Scan for the cell matching the given text and deliver its (x, y) coordinate at center. 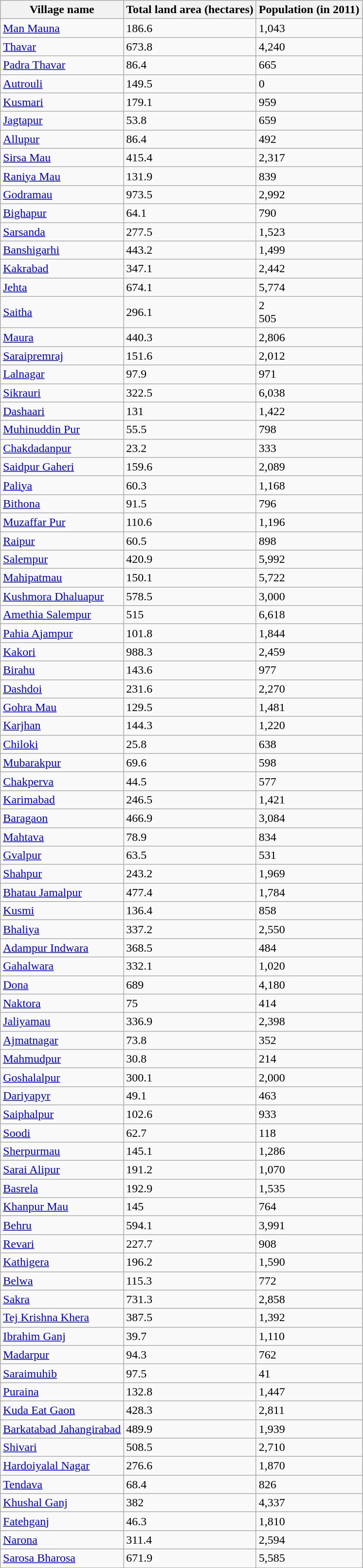
2,806 (309, 337)
64.1 (190, 213)
Bighapur (62, 213)
2,811 (309, 1410)
Salempur (62, 559)
332.1 (190, 966)
665 (309, 65)
Ajmatnagar (62, 1040)
908 (309, 1244)
Saidpur Gaheri (62, 467)
55.5 (190, 430)
110.6 (190, 522)
Barkatabad Jahangirabad (62, 1429)
1,110 (309, 1336)
44.5 (190, 781)
Chakperva (62, 781)
101.8 (190, 633)
Dashaari (62, 411)
Gohra Mau (62, 707)
973.5 (190, 194)
Muzaffar Pur (62, 522)
62.7 (190, 1133)
Dashdoi (62, 689)
352 (309, 1040)
531 (309, 855)
798 (309, 430)
2,459 (309, 652)
1,535 (309, 1188)
336.9 (190, 1022)
3,084 (309, 818)
977 (309, 670)
Sakra (62, 1299)
186.6 (190, 28)
Autrouli (62, 84)
Sherpurmau (62, 1151)
2,442 (309, 269)
Khanpur Mau (62, 1207)
131.9 (190, 176)
762 (309, 1355)
959 (309, 102)
440.3 (190, 337)
196.2 (190, 1262)
145 (190, 1207)
Chakdadanpur (62, 448)
144.3 (190, 726)
4,337 (309, 1503)
Kuda Eat Gaon (62, 1410)
Jaliyamau (62, 1022)
Bhatau Jamalpur (62, 892)
5,992 (309, 559)
Kathigera (62, 1262)
149.5 (190, 84)
73.8 (190, 1040)
1,447 (309, 1392)
1,168 (309, 485)
Banshigarhi (62, 250)
60.3 (190, 485)
Goshalalpur (62, 1077)
Saiphalpur (62, 1114)
2,992 (309, 194)
489.9 (190, 1429)
790 (309, 213)
515 (190, 615)
1,523 (309, 232)
Thavar (62, 47)
Mahipatmau (62, 578)
Total land area (hectares) (190, 10)
150.1 (190, 578)
Saraimuhib (62, 1373)
443.2 (190, 250)
347.1 (190, 269)
1,422 (309, 411)
Behru (62, 1225)
Sarai Alipur (62, 1170)
689 (190, 985)
Maura (62, 337)
214 (309, 1059)
Tej Krishna Khera (62, 1318)
277.5 (190, 232)
41 (309, 1373)
2,710 (309, 1447)
1,020 (309, 966)
25.8 (190, 744)
1,590 (309, 1262)
Dariyapyr (62, 1096)
Mahtava (62, 836)
415.4 (190, 157)
276.6 (190, 1466)
Godramau (62, 194)
23.2 (190, 448)
97.9 (190, 374)
671.9 (190, 1558)
Mubarakpur (62, 763)
382 (190, 1503)
Sarsanda (62, 232)
Allupur (62, 139)
131 (190, 411)
132.8 (190, 1392)
102.6 (190, 1114)
Adampur Indwara (62, 948)
2,089 (309, 467)
1,220 (309, 726)
988.3 (190, 652)
674.1 (190, 287)
243.2 (190, 874)
826 (309, 1484)
1,784 (309, 892)
858 (309, 911)
484 (309, 948)
Kusmi (62, 911)
Pahia Ajampur (62, 633)
5,722 (309, 578)
Tendava (62, 1484)
764 (309, 1207)
Shahpur (62, 874)
387.5 (190, 1318)
2,398 (309, 1022)
898 (309, 541)
Gahalwara (62, 966)
428.3 (190, 1410)
1,070 (309, 1170)
Baragaon (62, 818)
834 (309, 836)
772 (309, 1281)
145.1 (190, 1151)
227.7 (190, 1244)
3,991 (309, 1225)
4,240 (309, 47)
Lalnagar (62, 374)
Revari (62, 1244)
151.6 (190, 356)
1,481 (309, 707)
311.4 (190, 1540)
796 (309, 504)
Birahu (62, 670)
68.4 (190, 1484)
91.5 (190, 504)
Raipur (62, 541)
5,585 (309, 1558)
420.9 (190, 559)
1,286 (309, 1151)
638 (309, 744)
337.2 (190, 929)
75 (190, 1003)
94.3 (190, 1355)
Sikrauri (62, 393)
300.1 (190, 1077)
508.5 (190, 1447)
1,810 (309, 1521)
492 (309, 139)
Kusmari (62, 102)
39.7 (190, 1336)
0 (309, 84)
2,858 (309, 1299)
Padra Thavar (62, 65)
477.4 (190, 892)
1,844 (309, 633)
Dona (62, 985)
578.5 (190, 596)
Khushal Ganj (62, 1503)
143.6 (190, 670)
Karimabad (62, 800)
191.2 (190, 1170)
Soodi (62, 1133)
Kushmora Dhaluapur (62, 596)
933 (309, 1114)
Sarosa Bharosa (62, 1558)
Saraipremraj (62, 356)
1,196 (309, 522)
Man Mauna (62, 28)
Bhaliya (62, 929)
1,392 (309, 1318)
Sirsa Mau (62, 157)
466.9 (190, 818)
118 (309, 1133)
Shivari (62, 1447)
78.9 (190, 836)
Jagtapur (62, 121)
1,939 (309, 1429)
333 (309, 448)
Kakrabad (62, 269)
115.3 (190, 1281)
Belwa (62, 1281)
Raniya Mau (62, 176)
Bithona (62, 504)
2,270 (309, 689)
594.1 (190, 1225)
577 (309, 781)
Saitha (62, 312)
Amethia Salempur (62, 615)
179.1 (190, 102)
97.5 (190, 1373)
731.3 (190, 1299)
Gvalpur (62, 855)
Hardoiyalal Nagar (62, 1466)
3,000 (309, 596)
30.8 (190, 1059)
Mahmudpur (62, 1059)
1,969 (309, 874)
Chiloki (62, 744)
Karjhan (62, 726)
60.5 (190, 541)
368.5 (190, 948)
2,550 (309, 929)
46.3 (190, 1521)
Kakori (62, 652)
6,038 (309, 393)
136.4 (190, 911)
839 (309, 176)
673.8 (190, 47)
159.6 (190, 467)
Paliya (62, 485)
69.6 (190, 763)
231.6 (190, 689)
63.5 (190, 855)
6,618 (309, 615)
Madarpur (62, 1355)
Jehta (62, 287)
2,594 (309, 1540)
129.5 (190, 707)
1,870 (309, 1466)
414 (309, 1003)
49.1 (190, 1096)
5,774 (309, 287)
Muhinuddin Pur (62, 430)
Basrela (62, 1188)
1,421 (309, 800)
598 (309, 763)
Population (in 2011) (309, 10)
Puraina (62, 1392)
1,499 (309, 250)
296.1 (190, 312)
2505 (309, 312)
463 (309, 1096)
Ibrahim Ganj (62, 1336)
1,043 (309, 28)
Fatehganj (62, 1521)
Village name (62, 10)
322.5 (190, 393)
192.9 (190, 1188)
4,180 (309, 985)
971 (309, 374)
Naktora (62, 1003)
2,317 (309, 157)
2,000 (309, 1077)
659 (309, 121)
Narona (62, 1540)
2,012 (309, 356)
53.8 (190, 121)
246.5 (190, 800)
